Pinpoint the cell where the given text exists, returning its [X, Y] midpoint coordinate. 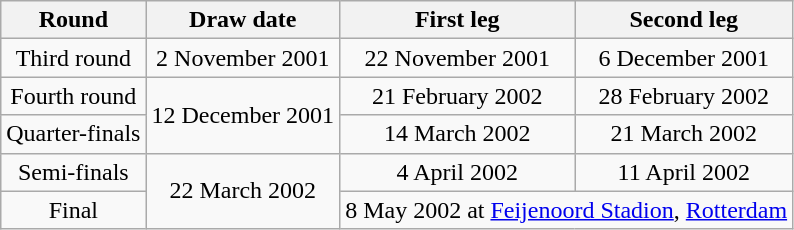
4 April 2002 [458, 172]
22 November 2001 [458, 58]
22 March 2002 [243, 191]
Draw date [243, 20]
Quarter-finals [74, 134]
28 February 2002 [684, 96]
Semi-finals [74, 172]
Second leg [684, 20]
21 February 2002 [458, 96]
First leg [458, 20]
Third round [74, 58]
Fourth round [74, 96]
11 April 2002 [684, 172]
8 May 2002 at Feijenoord Stadion, Rotterdam [566, 210]
21 March 2002 [684, 134]
2 November 2001 [243, 58]
12 December 2001 [243, 115]
14 March 2002 [458, 134]
6 December 2001 [684, 58]
Round [74, 20]
Final [74, 210]
